Return [X, Y] of the center of cell containing provided text 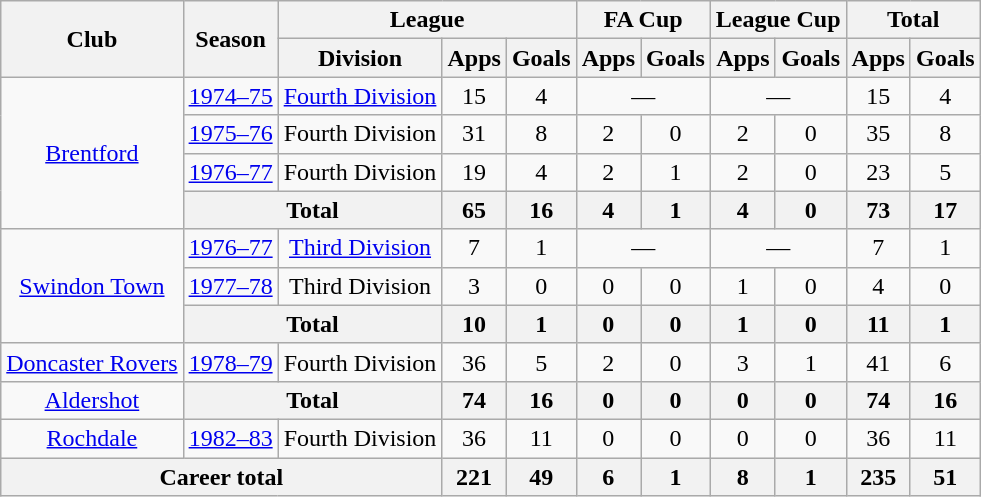
221 [474, 477]
Season [230, 39]
31 [474, 134]
41 [878, 362]
49 [541, 477]
10 [474, 324]
1975–76 [230, 134]
1978–79 [230, 362]
51 [945, 477]
Doncaster Rovers [92, 362]
League [427, 20]
73 [878, 210]
1974–75 [230, 96]
35 [878, 134]
65 [474, 210]
23 [878, 172]
League Cup [778, 20]
Aldershot [92, 400]
FA Cup [643, 20]
19 [474, 172]
1982–83 [230, 438]
Career total [222, 477]
235 [878, 477]
Swindon Town [92, 286]
Division [360, 58]
17 [945, 210]
1977–78 [230, 286]
Club [92, 39]
Rochdale [92, 438]
Brentford [92, 153]
